Output the [x, y] coordinate of the center of the cell containing the given text.  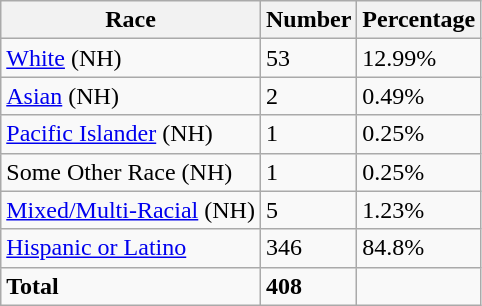
Mixed/Multi-Racial (NH) [131, 210]
Some Other Race (NH) [131, 172]
346 [308, 248]
Hispanic or Latino [131, 248]
53 [308, 58]
1.23% [419, 210]
Number [308, 20]
5 [308, 210]
Race [131, 20]
Percentage [419, 20]
84.8% [419, 248]
12.99% [419, 58]
Total [131, 286]
Asian (NH) [131, 96]
White (NH) [131, 58]
408 [308, 286]
Pacific Islander (NH) [131, 134]
2 [308, 96]
0.49% [419, 96]
